Return the [x, y] coordinate for the center point of the cell that contains the specified text.  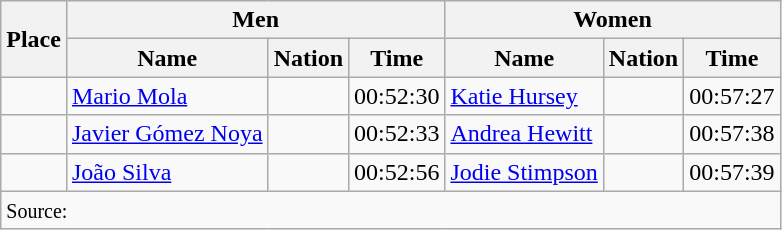
00:57:27 [732, 96]
João Silva [167, 172]
Men [255, 20]
00:52:56 [397, 172]
Jodie Stimpson [524, 172]
Place [34, 39]
Andrea Hewitt [524, 134]
00:57:39 [732, 172]
00:52:33 [397, 134]
Katie Hursey [524, 96]
Mario Mola [167, 96]
Javier Gómez Noya [167, 134]
Women [612, 20]
00:57:38 [732, 134]
00:52:30 [397, 96]
Source: [390, 210]
